Provide the (x, y) coordinate of the cell's center where the given text is located.  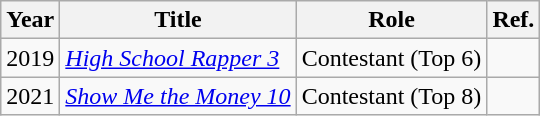
High School Rapper 3 (178, 58)
2019 (30, 58)
Ref. (514, 20)
2021 (30, 96)
Contestant (Top 6) (392, 58)
Title (178, 20)
Contestant (Top 8) (392, 96)
Show Me the Money 10 (178, 96)
Year (30, 20)
Role (392, 20)
